Determine the (X, Y) coordinate at the center of the cell enclosing the given text.  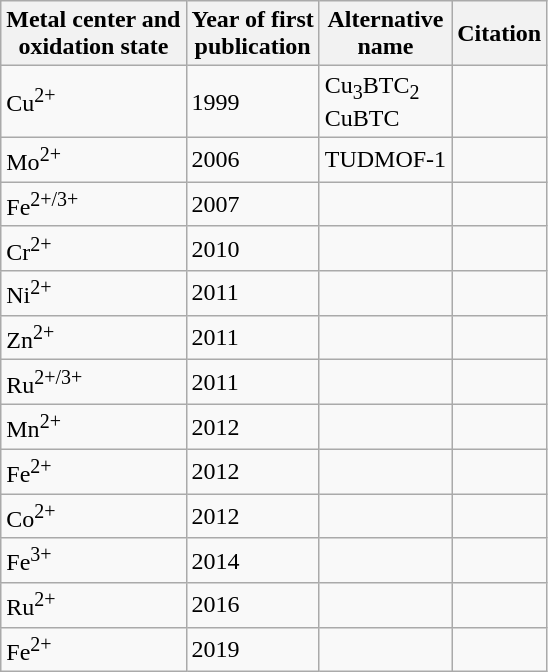
Cr2+ (94, 248)
Citation (500, 34)
2006 (252, 160)
Mo2+ (94, 160)
Alternativename (385, 34)
Metal center andoxidation state (94, 34)
Ru2+/3+ (94, 382)
Cu3BTC2CuBTC (385, 102)
1999 (252, 102)
Co2+ (94, 516)
Ru2+ (94, 606)
Fe2+/3+ (94, 204)
TUDMOF-1 (385, 160)
Year of firstpublication (252, 34)
Cu2+ (94, 102)
2019 (252, 650)
Ni2+ (94, 294)
Fe3+ (94, 560)
2016 (252, 606)
2014 (252, 560)
2007 (252, 204)
2010 (252, 248)
Zn2+ (94, 338)
Mn2+ (94, 426)
